Return the [X, Y] coordinate for the center point of the cell that contains the specified text.  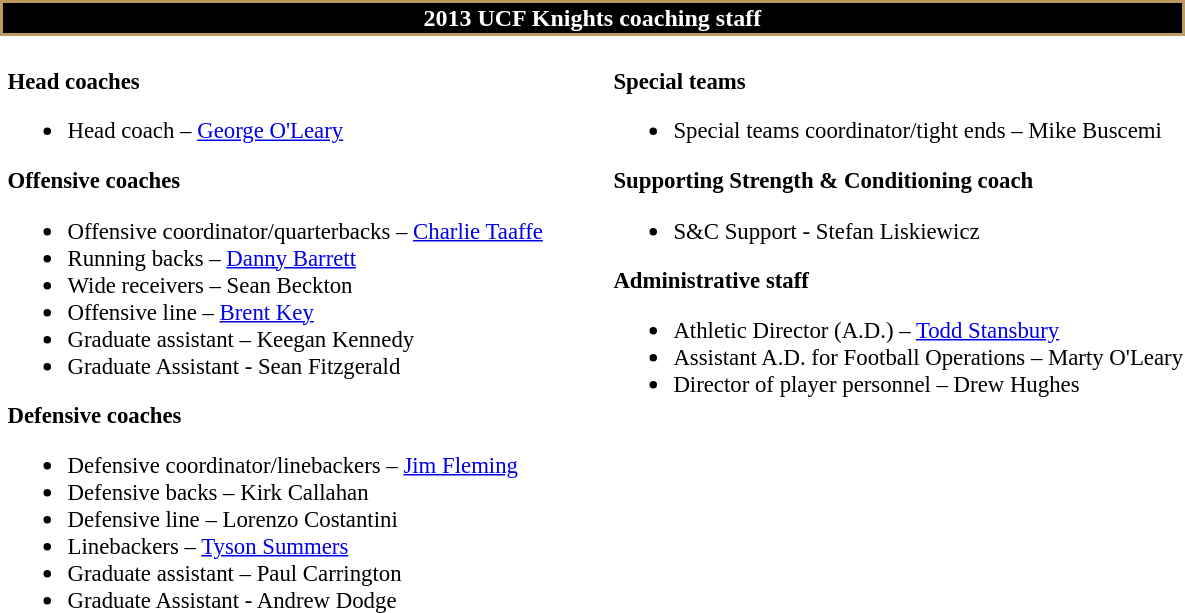
2013 UCF Knights coaching staff [592, 18]
